Search for the cell housing the specified text and yield its (x, y) center coordinate. 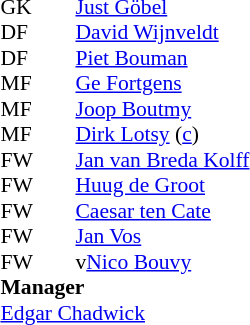
Huug de Groot (162, 185)
Joop Boutmy (162, 109)
Caesar ten Cate (162, 211)
Manager (124, 287)
Dirk Lotsy (c) (162, 135)
Piet Bouman (162, 58)
Jan Vos (162, 237)
Ge Fortgens (162, 83)
vNico Bouvy (162, 262)
David Wijnveldt (162, 33)
Jan van Breda Kolff (162, 160)
